Scan for the cell matching the given text and deliver its [x, y] coordinate at center. 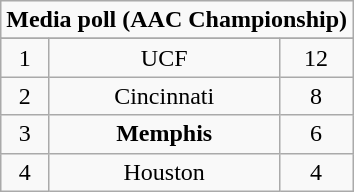
2 [25, 96]
Memphis [164, 134]
Media poll (AAC Championship) [177, 20]
UCF [164, 58]
1 [25, 58]
6 [316, 134]
Cincinnati [164, 96]
8 [316, 96]
3 [25, 134]
Houston [164, 172]
12 [316, 58]
